Identify which cell holds the provided text, then report its [x, y] central coordinate. 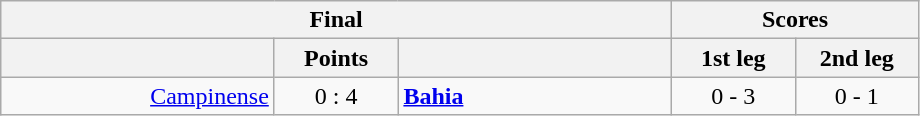
Campinense [138, 96]
0 - 1 [857, 96]
0 - 3 [733, 96]
Bahia [535, 96]
Final [336, 20]
0 : 4 [336, 96]
Scores [794, 20]
Points [336, 58]
2nd leg [857, 58]
1st leg [733, 58]
